Return the [X, Y] coordinate for the center point of the cell that contains the specified text.  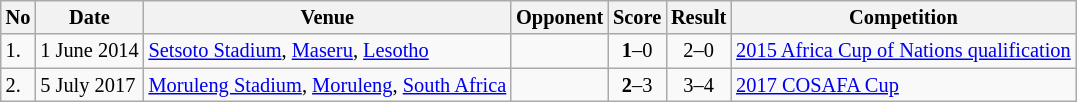
Venue [328, 17]
2017 COSAFA Cup [903, 85]
Setsoto Stadium, Maseru, Lesotho [328, 51]
3–4 [698, 85]
Competition [903, 17]
2. [18, 85]
2015 Africa Cup of Nations qualification [903, 51]
2–3 [637, 85]
Moruleng Stadium, Moruleng, South Africa [328, 85]
1 June 2014 [89, 51]
Date [89, 17]
1. [18, 51]
No [18, 17]
1–0 [637, 51]
Score [637, 17]
Result [698, 17]
2–0 [698, 51]
Opponent [560, 17]
5 July 2017 [89, 85]
